Search for the cell housing the specified text and yield its (x, y) center coordinate. 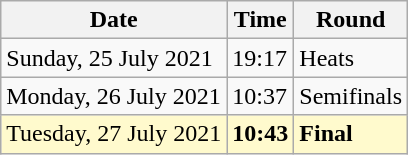
19:17 (260, 58)
Date (114, 20)
10:43 (260, 134)
10:37 (260, 96)
Final (351, 134)
Sunday, 25 July 2021 (114, 58)
Time (260, 20)
Round (351, 20)
Semifinals (351, 96)
Monday, 26 July 2021 (114, 96)
Heats (351, 58)
Tuesday, 27 July 2021 (114, 134)
